Return (x, y) of the center of cell containing provided text 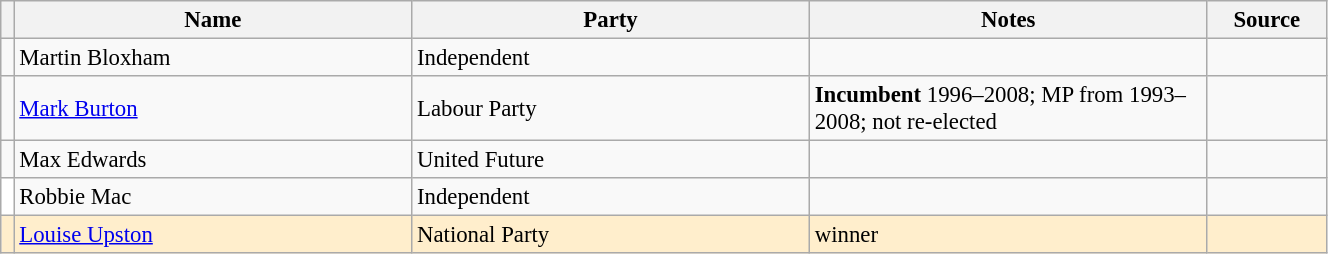
Name (213, 20)
Party (611, 20)
Mark Burton (213, 108)
Source (1266, 20)
winner (1008, 235)
Louise Upston (213, 235)
Incumbent 1996–2008; MP from 1993–2008; not re-elected (1008, 108)
Labour Party (611, 108)
Martin Bloxham (213, 58)
Max Edwards (213, 160)
United Future (611, 160)
National Party (611, 235)
Robbie Mac (213, 197)
Notes (1008, 20)
